Pinpoint the cell where the given text exists, returning its (x, y) midpoint coordinate. 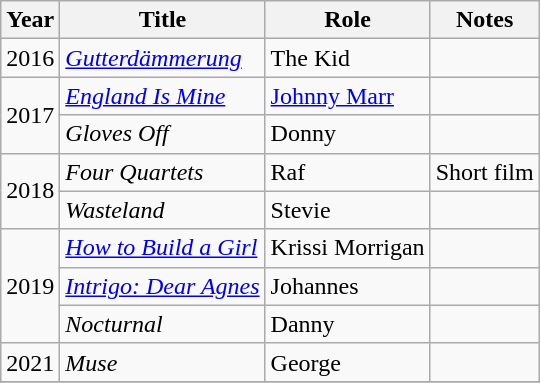
Donny (348, 134)
Wasteland (162, 210)
2019 (30, 286)
2021 (30, 362)
2016 (30, 58)
Four Quartets (162, 172)
Krissi Morrigan (348, 248)
The Kid (348, 58)
George (348, 362)
Year (30, 20)
Stevie (348, 210)
2017 (30, 115)
Gutterdämmerung (162, 58)
2018 (30, 191)
Johannes (348, 286)
Notes (484, 20)
Intrigo: Dear Agnes (162, 286)
Nocturnal (162, 324)
Johnny Marr (348, 96)
Gloves Off (162, 134)
Title (162, 20)
Danny (348, 324)
Raf (348, 172)
Short film (484, 172)
Role (348, 20)
How to Build a Girl (162, 248)
Muse (162, 362)
England Is Mine (162, 96)
